Output the (X, Y) coordinate of the center of the cell containing the given text.  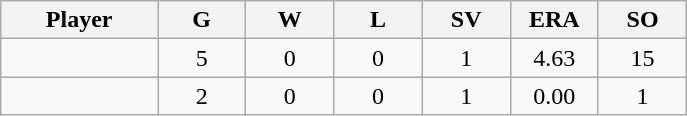
15 (642, 58)
ERA (554, 20)
G (202, 20)
4.63 (554, 58)
SO (642, 20)
2 (202, 96)
0.00 (554, 96)
Player (80, 20)
L (378, 20)
SV (466, 20)
5 (202, 58)
W (290, 20)
